Return (X, Y) of the center of cell containing provided text 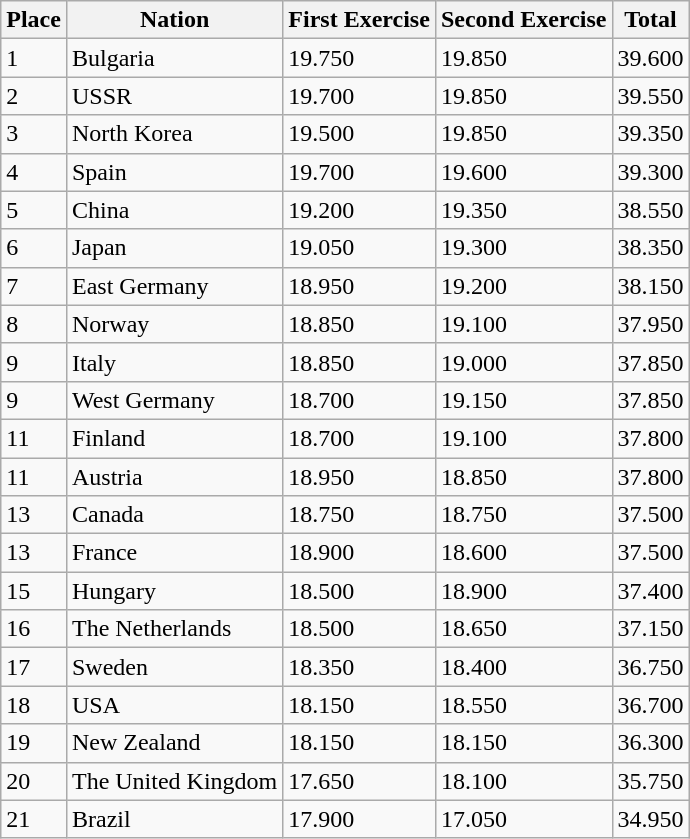
Norway (174, 324)
17.650 (360, 781)
20 (34, 781)
17.900 (360, 819)
China (174, 210)
Austria (174, 477)
35.750 (650, 781)
18.600 (524, 553)
36.700 (650, 705)
France (174, 553)
38.150 (650, 286)
Hungary (174, 591)
19.500 (360, 134)
39.350 (650, 134)
Canada (174, 515)
2 (34, 96)
Italy (174, 362)
Total (650, 20)
39.600 (650, 58)
7 (34, 286)
39.300 (650, 172)
19.150 (524, 400)
19.600 (524, 172)
15 (34, 591)
USSR (174, 96)
18 (34, 705)
37.150 (650, 629)
19.300 (524, 248)
Place (34, 20)
West Germany (174, 400)
17.050 (524, 819)
First Exercise (360, 20)
38.350 (650, 248)
5 (34, 210)
18.550 (524, 705)
The Netherlands (174, 629)
34.950 (650, 819)
36.750 (650, 667)
18.350 (360, 667)
North Korea (174, 134)
17 (34, 667)
37.950 (650, 324)
Sweden (174, 667)
18.400 (524, 667)
The United Kingdom (174, 781)
38.550 (650, 210)
3 (34, 134)
1 (34, 58)
21 (34, 819)
Spain (174, 172)
19.050 (360, 248)
Bulgaria (174, 58)
19 (34, 743)
36.300 (650, 743)
Nation (174, 20)
4 (34, 172)
New Zealand (174, 743)
East Germany (174, 286)
18.100 (524, 781)
39.550 (650, 96)
Brazil (174, 819)
USA (174, 705)
18.650 (524, 629)
37.400 (650, 591)
Japan (174, 248)
Finland (174, 438)
19.750 (360, 58)
8 (34, 324)
19.350 (524, 210)
19.000 (524, 362)
16 (34, 629)
Second Exercise (524, 20)
6 (34, 248)
